For the text-containing cell, return its midpoint in (X, Y) coordinate format. 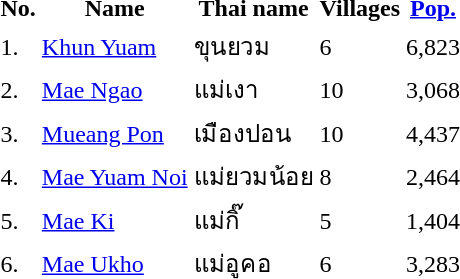
6 (360, 46)
Khun Yuam (114, 46)
ขุนยวม (254, 46)
Mae Yuam Noi (114, 176)
Mueang Pon (114, 133)
5 (360, 220)
แม่กิ๊ (254, 220)
Mae Ngao (114, 90)
เมืองปอน (254, 133)
8 (360, 176)
แม่ยวมน้อย (254, 176)
Mae Ki (114, 220)
แม่เงา (254, 90)
